Detect which cell encompasses the target text, then output its [X, Y] center coordinate. 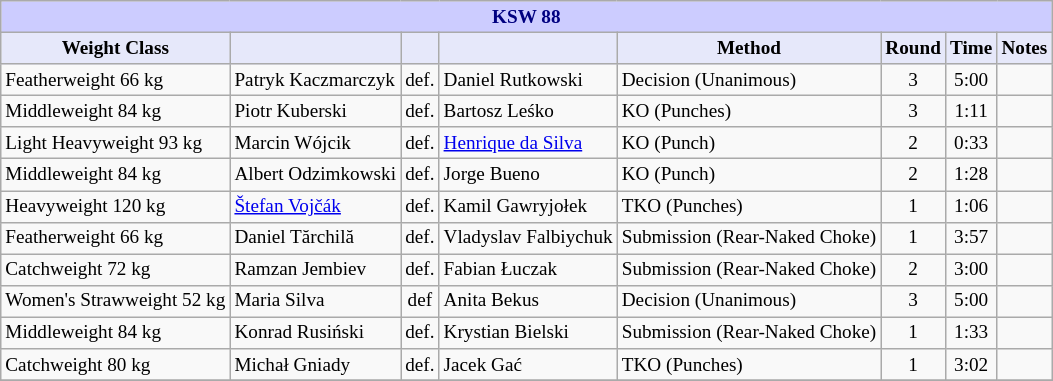
Krystian Bielski [528, 333]
Henrique da Silva [528, 143]
Method [749, 48]
1:33 [970, 333]
Daniel Tărchilă [316, 238]
Ramzan Jembiev [316, 270]
3:00 [970, 270]
1:06 [970, 206]
Michał Gniady [316, 365]
KSW 88 [526, 17]
def [420, 301]
Konrad Rusiński [316, 333]
Daniel Rutkowski [528, 80]
Kamil Gawryjołek [528, 206]
Piotr Kuberski [316, 111]
Jacek Gać [528, 365]
Marcin Wójcik [316, 143]
Anita Bekus [528, 301]
Notes [1024, 48]
Patryk Kaczmarczyk [316, 80]
1:11 [970, 111]
Light Heavyweight 93 kg [116, 143]
Bartosz Leśko [528, 111]
Fabian Łuczak [528, 270]
3:02 [970, 365]
Vladyslav Falbiychuk [528, 238]
Catchweight 72 kg [116, 270]
0:33 [970, 143]
1:28 [970, 175]
3:57 [970, 238]
Women's Strawweight 52 kg [116, 301]
Maria Silva [316, 301]
Albert Odzimkowski [316, 175]
Round [914, 48]
Weight Class [116, 48]
Catchweight 80 kg [116, 365]
Time [970, 48]
Jorge Bueno [528, 175]
KO (Punches) [749, 111]
Štefan Vojčák [316, 206]
Heavyweight 120 kg [116, 206]
